Capture the cell that displays the provided text and extract its (X, Y) central coordinate. 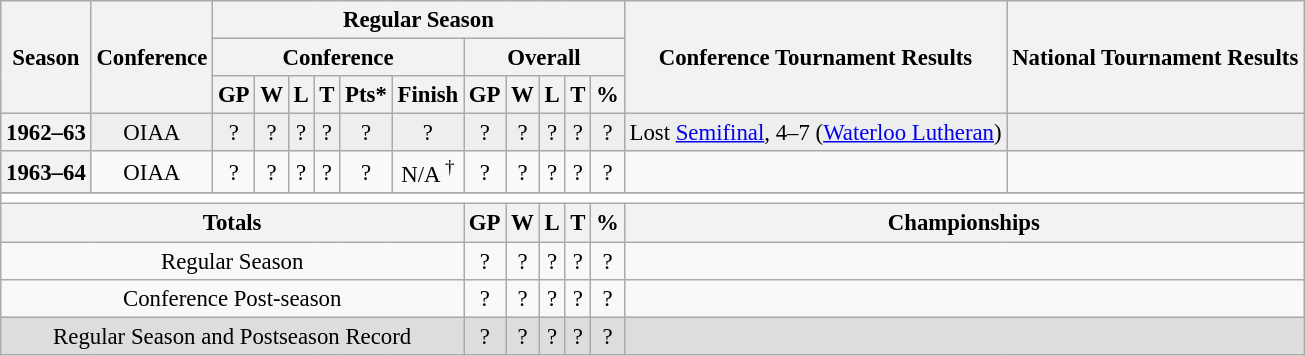
National Tournament Results (1156, 58)
1963–64 (46, 172)
Totals (232, 223)
Finish (428, 95)
Conference Tournament Results (816, 58)
N/A † (428, 172)
Regular Season and Postseason Record (232, 336)
1962–63 (46, 133)
Overall (544, 58)
Championships (964, 223)
Lost Semifinal, 4–7 (Waterloo Lutheran) (816, 133)
Pts* (366, 95)
Conference Post-season (232, 298)
Season (46, 58)
